Return the (x, y) coordinate for the center point of the cell that contains the specified text.  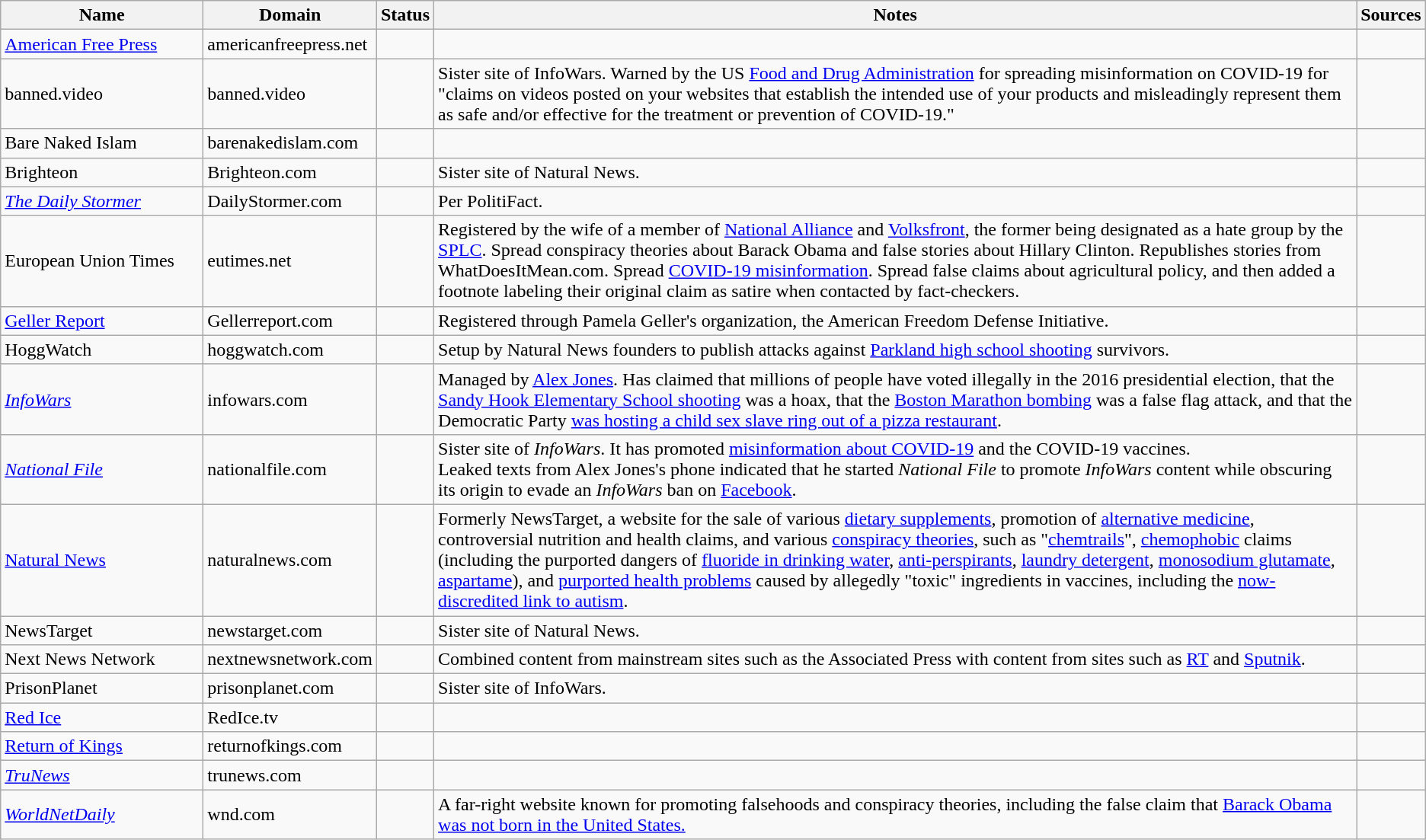
Next News Network (102, 660)
Brighteon (102, 172)
Return of Kings (102, 746)
Red Ice (102, 717)
PrisonPlanet (102, 688)
eutimes.net (290, 260)
DailyStormer.com (290, 201)
The Daily Stormer (102, 201)
HoggWatch (102, 350)
returnofkings.com (290, 746)
Combined content from mainstream sites such as the Associated Press with content from sites such as RT and Sputnik. (896, 660)
Sources (1391, 15)
Name (102, 15)
nextnewsnetwork.com (290, 660)
American Free Press (102, 44)
NewsTarget (102, 630)
TruNews (102, 775)
trunews.com (290, 775)
americanfreepress.net (290, 44)
WorldNetDaily (102, 815)
newstarget.com (290, 630)
Per PolitiFact. (896, 201)
Notes (896, 15)
nationalfile.com (290, 469)
National File (102, 469)
Registered through Pamela Geller's organization, the American Freedom Defense Initiative. (896, 321)
Gellerreport.com (290, 321)
Status (405, 15)
prisonplanet.com (290, 688)
Bare Naked Islam (102, 143)
barenakedislam.com (290, 143)
Domain (290, 15)
Setup by Natural News founders to publish attacks against Parkland high school shooting survivors. (896, 350)
Natural News (102, 560)
hoggwatch.com (290, 350)
Geller Report (102, 321)
RedIce.tv (290, 717)
Brighteon.com (290, 172)
naturalnews.com (290, 560)
infowars.com (290, 399)
European Union Times (102, 260)
InfoWars (102, 399)
Sister site of InfoWars. (896, 688)
wnd.com (290, 815)
